Search for the cell housing the specified text and yield its [x, y] center coordinate. 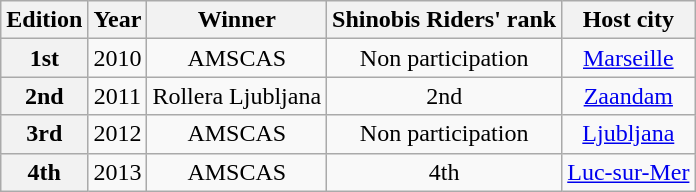
Marseille [628, 58]
Shinobis Riders' rank [444, 20]
Zaandam [628, 96]
Edition [44, 20]
2011 [118, 96]
Ljubljana [628, 134]
2013 [118, 172]
Year [118, 20]
2010 [118, 58]
Luc-sur-Mer [628, 172]
3rd [44, 134]
2012 [118, 134]
Winner [237, 20]
Rollera Ljubljana [237, 96]
1st [44, 58]
Host city [628, 20]
